Return (X, Y) of the center of cell containing provided text 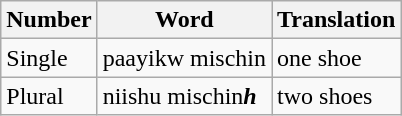
Plural (49, 96)
Single (49, 58)
Translation (336, 20)
two shoes (336, 96)
niishu mischinh (184, 96)
Number (49, 20)
paayikw mischin (184, 58)
one shoe (336, 58)
Word (184, 20)
